Locate the cell with the specified text and output its [x, y] center coordinate. 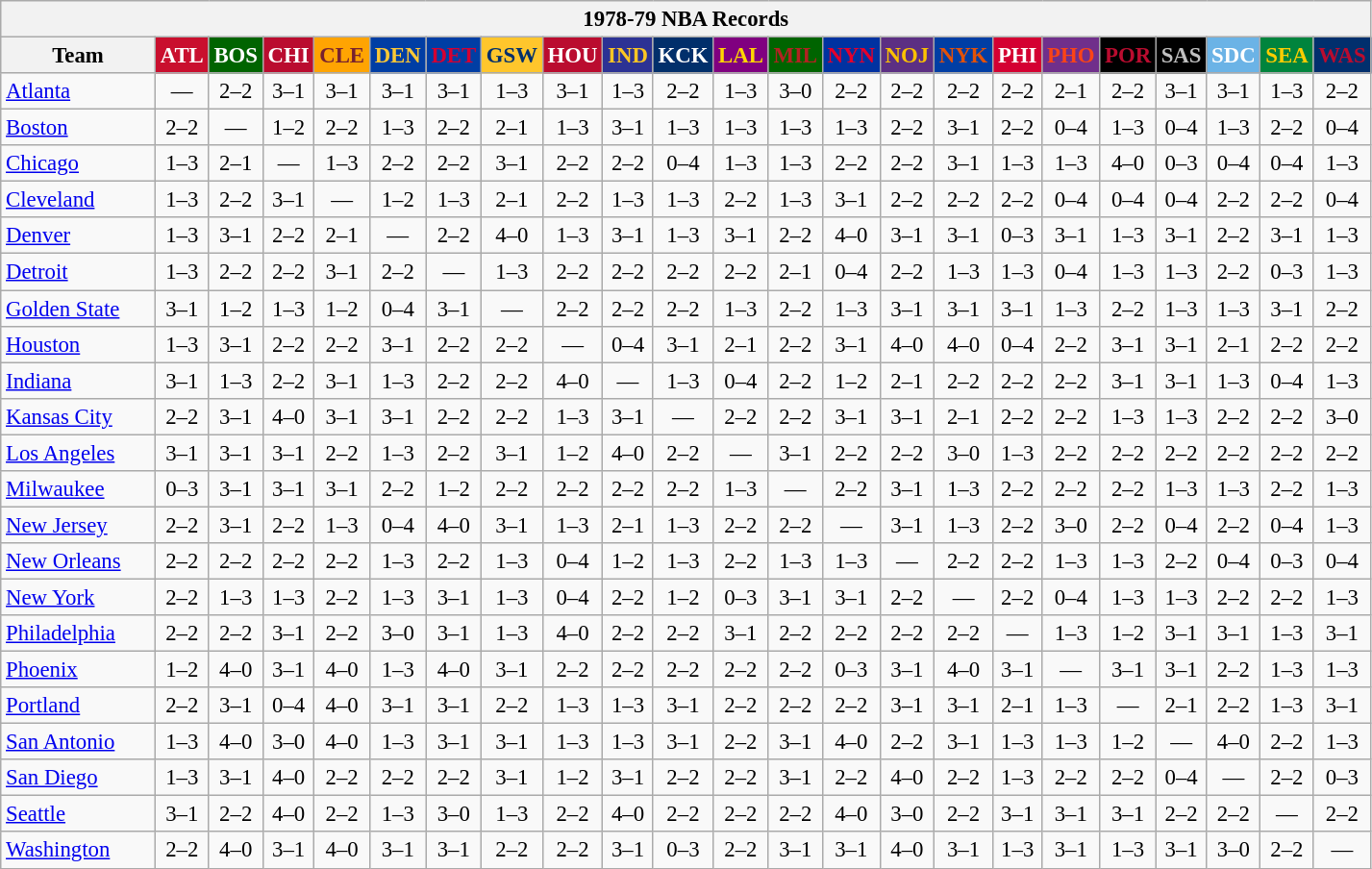
MIL [795, 56]
New Jersey [79, 525]
Golden State [79, 309]
Denver [79, 236]
Detroit [79, 272]
POR [1129, 56]
Seattle [79, 814]
Washington [79, 851]
New York [79, 597]
DEN [398, 56]
IND [628, 56]
KCK [683, 56]
LAL [740, 56]
BOS [236, 56]
Houston [79, 344]
Boston [79, 128]
Phoenix [79, 670]
NYN [851, 56]
PHO [1071, 56]
San Diego [79, 778]
SDC [1234, 56]
NYK [963, 56]
HOU [573, 56]
Cleveland [79, 200]
WAS [1342, 56]
Chicago [79, 163]
ATL [182, 56]
Milwaukee [79, 489]
1978-79 NBA Records [686, 19]
Atlanta [79, 91]
San Antonio [79, 742]
Los Angeles [79, 453]
Philadelphia [79, 633]
SEA [1286, 56]
GSW [512, 56]
SAS [1181, 56]
PHI [1017, 56]
Indiana [79, 381]
Kansas City [79, 416]
CHI [288, 56]
DET [454, 56]
Portland [79, 706]
CLE [342, 56]
NOJ [907, 56]
Team [79, 56]
New Orleans [79, 561]
